Determine the [x, y] coordinate at the center of the cell enclosing the given text.  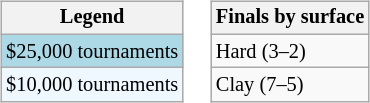
Finals by surface [290, 18]
Legend [92, 18]
$10,000 tournaments [92, 85]
Clay (7–5) [290, 85]
$25,000 tournaments [92, 51]
Hard (3–2) [290, 51]
